Output the [x, y] coordinate of the center of the cell containing the given text.  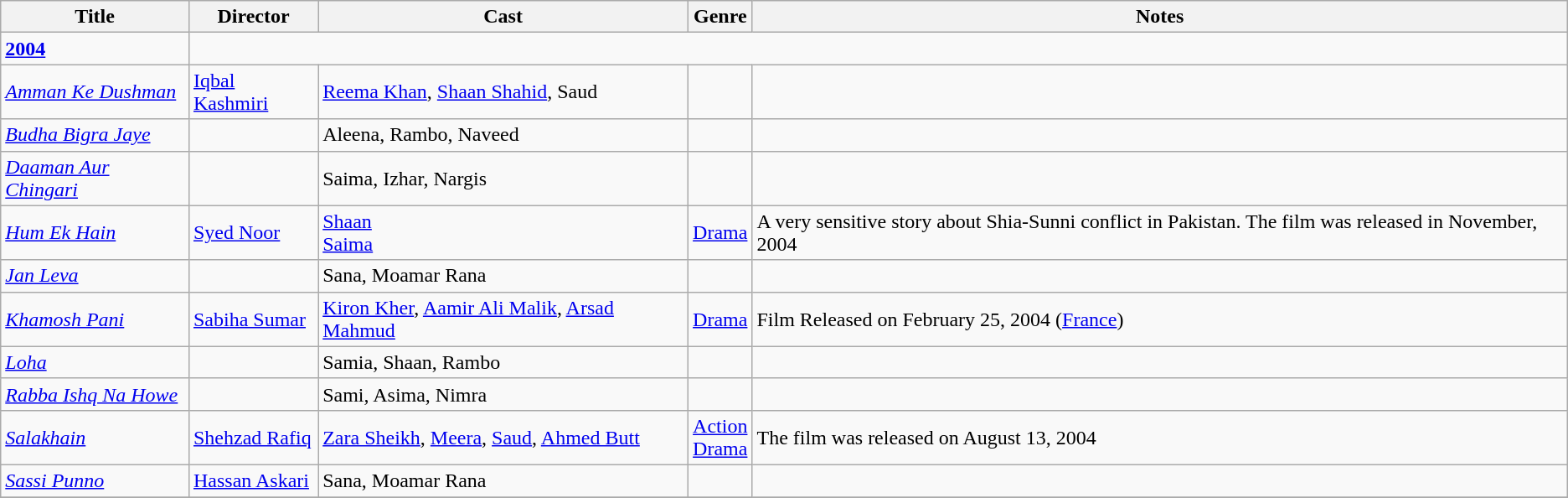
Sabiha Sumar [253, 319]
Rabba Ishq Na Howe [95, 394]
Sami, Asima, Nimra [503, 394]
Budha Bigra Jaye [95, 135]
A very sensitive story about Shia-Sunni conflict in Pakistan. The film was released in November, 2004 [1159, 233]
Aleena, Rambo, Naveed [503, 135]
Kiron Kher, Aamir Ali Malik, Arsad Mahmud [503, 319]
Reema Khan, Shaan Shahid, Saud [503, 92]
Saima, Izhar, Nargis [503, 178]
Syed Noor [253, 233]
Director [253, 17]
Genre [720, 17]
ActionDrama [720, 438]
Zara Sheikh, Meera, Saud, Ahmed Butt [503, 438]
Daaman Aur Chingari [95, 178]
Salakhain [95, 438]
Shehzad Rafiq [253, 438]
Jan Leva [95, 276]
Hassan Askari [253, 480]
Samia, Shaan, Rambo [503, 362]
Loha [95, 362]
Amman Ke Dushman [95, 92]
Sassi Punno [95, 480]
Title [95, 17]
2004 [95, 49]
Film Released on February 25, 2004 (France) [1159, 319]
The film was released on August 13, 2004 [1159, 438]
Notes [1159, 17]
Iqbal Kashmiri [253, 92]
ShaanSaima [503, 233]
Hum Ek Hain [95, 233]
Cast [503, 17]
Khamosh Pani [95, 319]
